Locate the cell with the specified text and output its [X, Y] center coordinate. 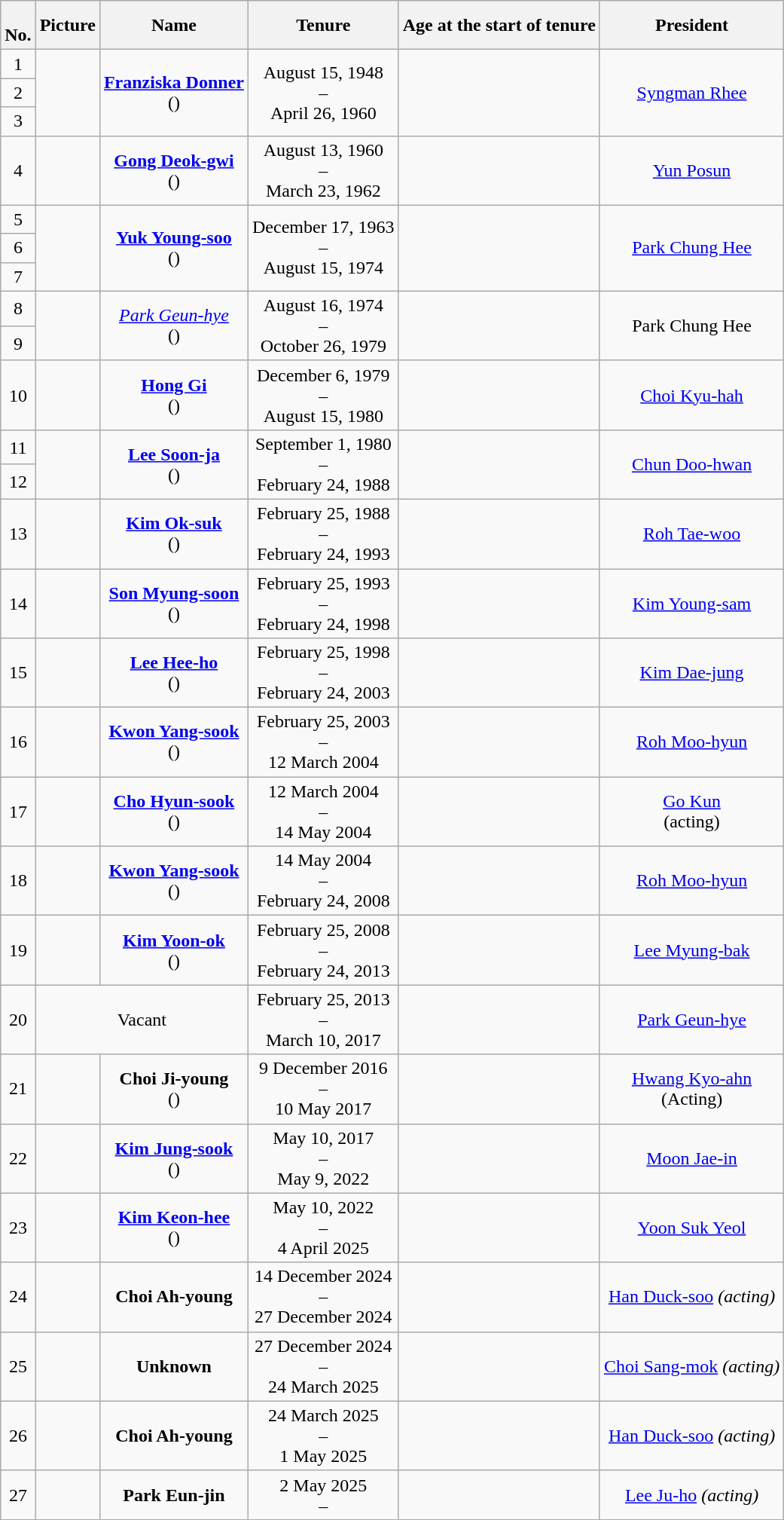
Kim Keon-hee() [173, 1228]
Park Geun-hye [691, 1020]
Kim Ok-suk() [173, 534]
5 [18, 219]
6 [18, 248]
President [691, 26]
Park Geun-hye() [173, 326]
1 [18, 64]
18 [18, 881]
20 [18, 1020]
Vacant [142, 1020]
14 December 2024– 27 December 2024 [323, 1297]
December 17, 1963–August 15, 1974 [323, 248]
24 [18, 1297]
Syngman Rhee [691, 93]
February 25, 2003–12 March 2004 [323, 742]
Yuk Young-soo() [173, 248]
17 [18, 812]
Kim Young-sam [691, 603]
February 25, 2008–February 24, 2013 [323, 950]
14 [18, 603]
26 [18, 1436]
Kim Dae-jung [691, 673]
Choi Sang-mok (acting) [691, 1366]
8 [18, 308]
Lee Ju-ho (acting) [691, 1495]
15 [18, 673]
Cho Hyun-sook() [173, 812]
Lee Hee-ho() [173, 673]
11 [18, 447]
Unknown [173, 1366]
10 [18, 395]
23 [18, 1228]
Go Kun (acting) [691, 812]
Kim Jung-sook() [173, 1158]
Choi Ji-young() [173, 1089]
25 [18, 1366]
February 25, 1988–February 24, 1993 [323, 534]
Moon Jae-in [691, 1158]
Name [173, 26]
Lee Soon-ja() [173, 464]
Park Eun-jin [173, 1495]
Yoon Suk Yeol [691, 1228]
7 [18, 277]
Son Myung-soon() [173, 603]
Franziska Donner() [173, 93]
14 May 2004–February 24, 2008 [323, 881]
4 [18, 170]
Lee Myung-bak [691, 950]
May 10, 2022– 4 April 2025 [323, 1228]
Roh Tae-woo [691, 534]
Gong Deok-gwi() [173, 170]
August 13, 1960–March 23, 1962 [323, 170]
Tenure [323, 26]
12 [18, 482]
Hong Gi() [173, 395]
27 [18, 1495]
Choi Kyu-hah [691, 395]
2 [18, 93]
February 25, 1998–February 24, 2003 [323, 673]
No. [18, 26]
August 15, 1948–April 26, 1960 [323, 93]
February 25, 2013–March 10, 2017 [323, 1020]
August 16, 1974–October 26, 1979 [323, 326]
22 [18, 1158]
12 March 2004–14 May 2004 [323, 812]
February 25, 1993–February 24, 1998 [323, 603]
Picture [68, 26]
13 [18, 534]
19 [18, 950]
Kim Yoon-ok() [173, 950]
16 [18, 742]
9 [18, 343]
9 December 2016–10 May 2017 [323, 1089]
2 May 2025– [323, 1495]
September 1, 1980–February 24, 1988 [323, 464]
21 [18, 1089]
Age at the start of tenure [499, 26]
27 December 2024–24 March 2025 [323, 1366]
24 March 2025– 1 May 2025 [323, 1436]
Chun Doo-hwan [691, 464]
3 [18, 121]
Hwang Kyo-ahn(Acting) [691, 1089]
May 10, 2017–May 9, 2022 [323, 1158]
Yun Posun [691, 170]
December 6, 1979–August 15, 1980 [323, 395]
